Detect which cell encompasses the target text, then output its (X, Y) center coordinate. 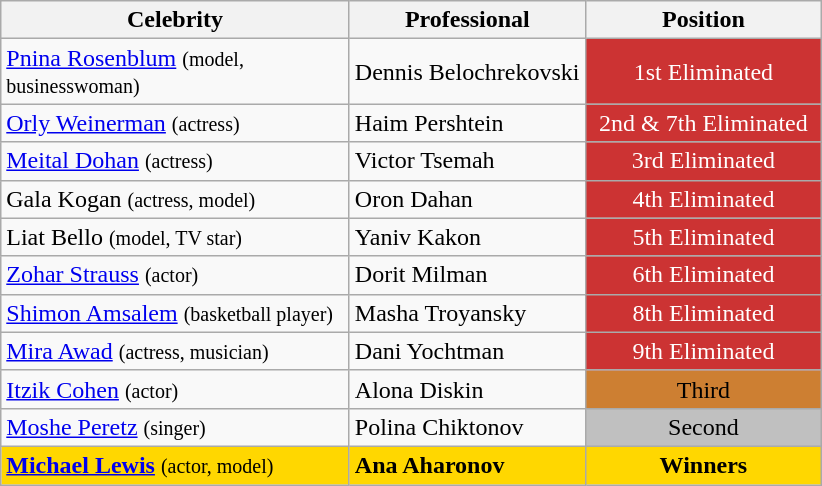
Position (703, 20)
6th Eliminated (703, 275)
Dani Yochtman (467, 351)
Third (703, 389)
1st Eliminated (703, 72)
Dennis Belochrekovski (467, 72)
Pnina Rosenblum (model, businesswoman) (176, 72)
Polina Chiktonov (467, 427)
Alona Diskin (467, 389)
Gala Kogan (actress, model) (176, 199)
8th Eliminated (703, 313)
5th Eliminated (703, 237)
Liat Bello (model, TV star) (176, 237)
4th Eliminated (703, 199)
Itzik Cohen (actor) (176, 389)
Second (703, 427)
Masha Troyansky (467, 313)
Professional (467, 20)
Dorit Milman (467, 275)
Haim Pershtein (467, 123)
Yaniv Kakon (467, 237)
Michael Lewis (actor, model) (176, 465)
Meital Dohan (actress) (176, 161)
2nd & 7th Eliminated (703, 123)
3rd Eliminated (703, 161)
9th Eliminated (703, 351)
Winners (703, 465)
Oron Dahan (467, 199)
Moshe Peretz (singer) (176, 427)
Victor Tsemah (467, 161)
Zohar Strauss (actor) (176, 275)
Shimon Amsalem (basketball player) (176, 313)
Orly Weinerman (actress) (176, 123)
Mira Awad (actress, musician) (176, 351)
Ana Aharonov (467, 465)
Celebrity (176, 20)
